Search for the cell housing the specified text and yield its [X, Y] center coordinate. 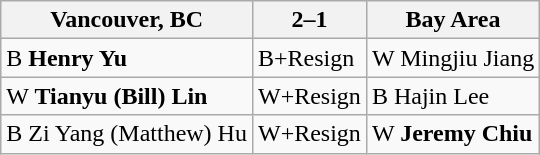
Bay Area [452, 20]
Vancouver, BC [127, 20]
W Tianyu (Bill) Lin [127, 96]
2–1 [309, 20]
B Zi Yang (Matthew) Hu [127, 134]
B Henry Yu [127, 58]
B+Resign [309, 58]
W Mingjiu Jiang [452, 58]
B Hajin Lee [452, 96]
W Jeremy Chiu [452, 134]
